Extract the (x, y) coordinate from the center of the cell holding the provided text.  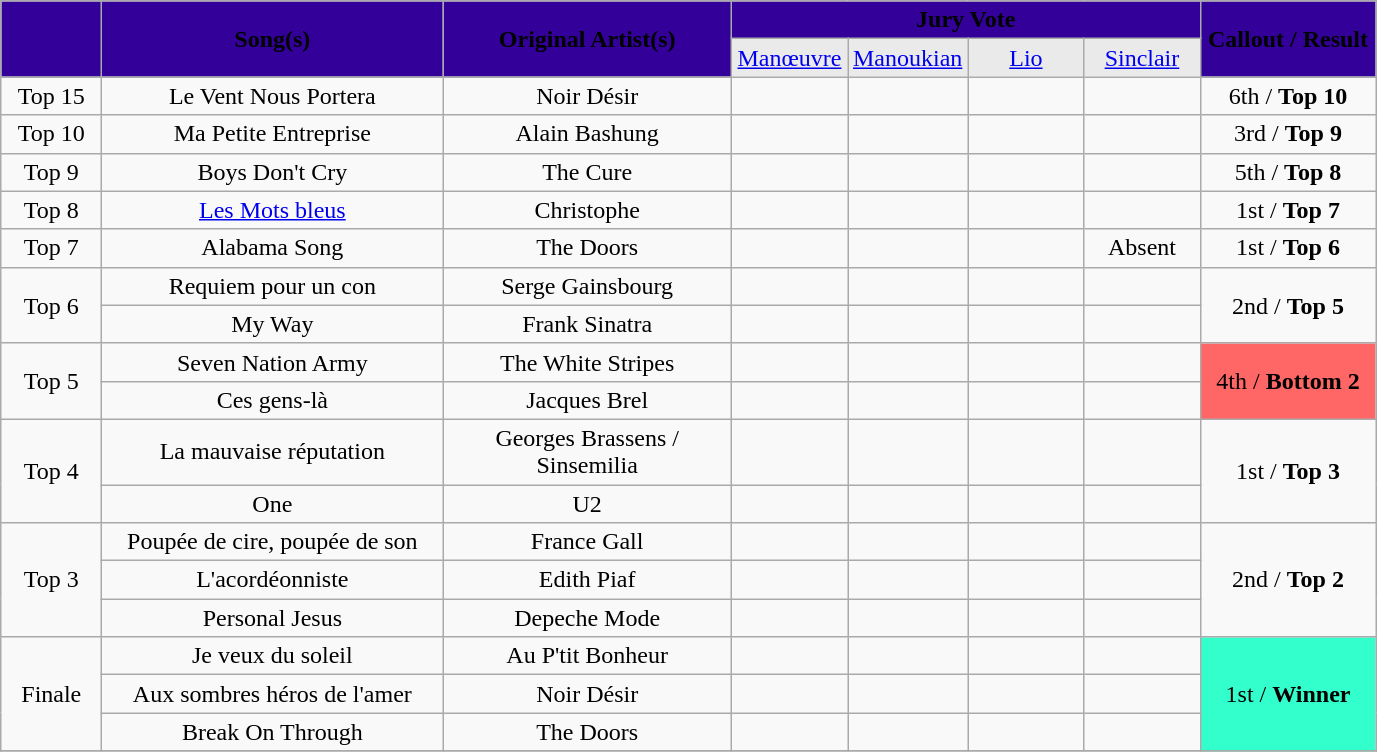
Manoukian (908, 58)
1st / Top 3 (1288, 470)
Alain Bashung (588, 134)
2nd / Top 5 (1288, 305)
Top 7 (52, 248)
Au P'tit Bonheur (588, 656)
Manœuvre (789, 58)
Depeche Mode (588, 618)
Top 6 (52, 305)
The Cure (588, 172)
Jury Vote (966, 20)
6th / Top 10 (1288, 96)
Ces gens-là (272, 400)
Frank Sinatra (588, 324)
5th / Top 8 (1288, 172)
Seven Nation Army (272, 362)
Georges Brassens / Sinsemilia (588, 452)
France Gall (588, 542)
Top 8 (52, 210)
One (272, 503)
Requiem pour un con (272, 286)
Lio (1026, 58)
Absent (1142, 248)
1st / Winner (1288, 694)
La mauvaise réputation (272, 452)
L'acordéonniste (272, 580)
Original Artist(s) (588, 39)
Aux sombres héros de l'amer (272, 694)
Top 10 (52, 134)
4th / Bottom 2 (1288, 381)
Serge Gainsbourg (588, 286)
Je veux du soleil (272, 656)
Alabama Song (272, 248)
Ma Petite Entreprise (272, 134)
1st / Top 7 (1288, 210)
Jacques Brel (588, 400)
Top 15 (52, 96)
Christophe (588, 210)
Top 5 (52, 381)
Finale (52, 694)
Sinclair (1142, 58)
Top 4 (52, 470)
Les Mots bleus (272, 210)
Callout / Result (1288, 39)
The White Stripes (588, 362)
Edith Piaf (588, 580)
Poupée de cire, poupée de son (272, 542)
3rd / Top 9 (1288, 134)
Break On Through (272, 732)
U2 (588, 503)
Boys Don't Cry (272, 172)
Top 3 (52, 580)
My Way (272, 324)
Top 9 (52, 172)
Song(s) (272, 39)
Personal Jesus (272, 618)
Le Vent Nous Portera (272, 96)
2nd / Top 2 (1288, 580)
1st / Top 6 (1288, 248)
